Pinpoint the cell where the given text exists, returning its (x, y) midpoint coordinate. 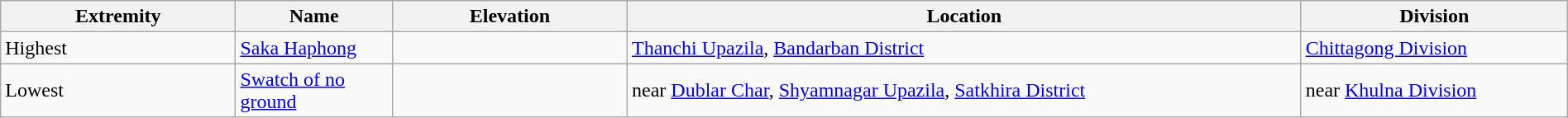
Highest (118, 48)
Swatch of no ground (314, 91)
Name (314, 17)
Elevation (509, 17)
Saka Haphong (314, 48)
Location (964, 17)
near Khulna Division (1434, 91)
Division (1434, 17)
near Dublar Char, Shyamnagar Upazila, Satkhira District (964, 91)
Extremity (118, 17)
Lowest (118, 91)
Chittagong Division (1434, 48)
Thanchi Upazila, Bandarban District (964, 48)
